Return (x, y) of the center of cell containing provided text 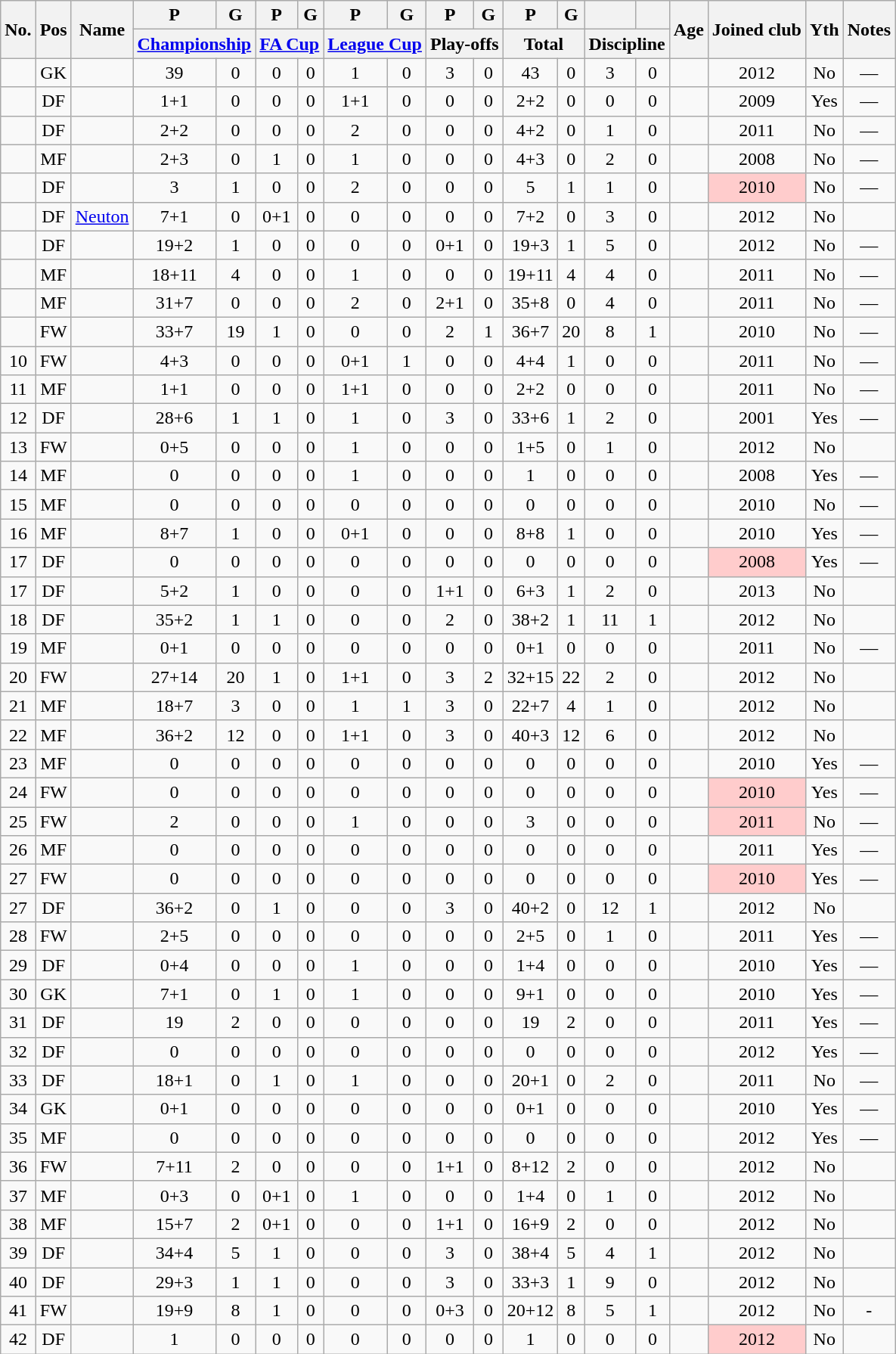
37 (18, 1195)
9+1 (531, 994)
31+7 (174, 303)
Joined club (756, 30)
7+11 (174, 1166)
League Cup (375, 44)
20+1 (531, 1080)
Age (688, 30)
28+6 (174, 418)
16+9 (531, 1224)
13 (18, 447)
43 (531, 73)
Notes (869, 30)
24 (18, 792)
19+9 (174, 1311)
26 (18, 850)
19+3 (531, 245)
29 (18, 965)
38+2 (531, 620)
35+8 (531, 303)
16 (18, 533)
0+4 (174, 965)
FA Cup (290, 44)
23 (18, 763)
15 (18, 505)
27+14 (174, 677)
2001 (756, 418)
38 (18, 1224)
19+11 (531, 274)
32 (18, 1051)
40 (18, 1282)
40+2 (531, 908)
33+7 (174, 331)
19+2 (174, 245)
22+7 (531, 706)
35 (18, 1138)
30 (18, 994)
10 (18, 361)
- (869, 1311)
25 (18, 821)
4+2 (531, 130)
Name (102, 30)
32+15 (531, 677)
36 (18, 1166)
Championship (194, 44)
18+11 (174, 274)
34+4 (174, 1253)
No. (18, 30)
33 (18, 1080)
38+4 (531, 1253)
7+2 (531, 216)
2009 (756, 101)
29+3 (174, 1282)
36+7 (531, 331)
1+5 (531, 447)
Discipline (627, 44)
18+1 (174, 1080)
9 (610, 1282)
Play-offs (464, 44)
2+1 (449, 303)
Total (544, 44)
35+2 (174, 620)
28 (18, 936)
Neuton (102, 216)
2+3 (174, 159)
15+7 (174, 1224)
2013 (756, 591)
0+5 (174, 447)
40+3 (531, 734)
8+12 (531, 1166)
33+6 (531, 418)
33+3 (531, 1282)
34 (18, 1109)
6+3 (531, 591)
42 (18, 1340)
41 (18, 1311)
Pos (53, 30)
18 (18, 620)
Yth (824, 30)
5+2 (174, 591)
8+7 (174, 533)
31 (18, 1023)
6 (610, 734)
8+8 (531, 533)
18+7 (174, 706)
14 (18, 476)
21 (18, 706)
4+4 (531, 361)
20+12 (531, 1311)
